Return the [x, y] coordinate for the center point of the cell that contains the specified text.  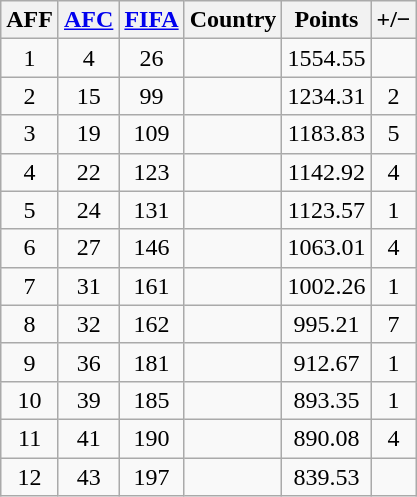
22 [88, 172]
99 [152, 96]
19 [88, 134]
185 [152, 400]
1063.01 [326, 248]
197 [152, 477]
912.67 [326, 362]
Points [326, 20]
Country [233, 20]
26 [152, 58]
12 [30, 477]
FIFA [152, 20]
995.21 [326, 324]
1002.26 [326, 286]
41 [88, 438]
1142.92 [326, 172]
32 [88, 324]
27 [88, 248]
AFF [30, 20]
11 [30, 438]
9 [30, 362]
162 [152, 324]
131 [152, 210]
123 [152, 172]
1123.57 [326, 210]
24 [88, 210]
1234.31 [326, 96]
43 [88, 477]
+/− [394, 20]
890.08 [326, 438]
109 [152, 134]
190 [152, 438]
31 [88, 286]
146 [152, 248]
8 [30, 324]
839.53 [326, 477]
181 [152, 362]
39 [88, 400]
36 [88, 362]
3 [30, 134]
AFC [88, 20]
10 [30, 400]
893.35 [326, 400]
1554.55 [326, 58]
6 [30, 248]
1183.83 [326, 134]
161 [152, 286]
15 [88, 96]
